Identify which cell holds the provided text, then report its [X, Y] central coordinate. 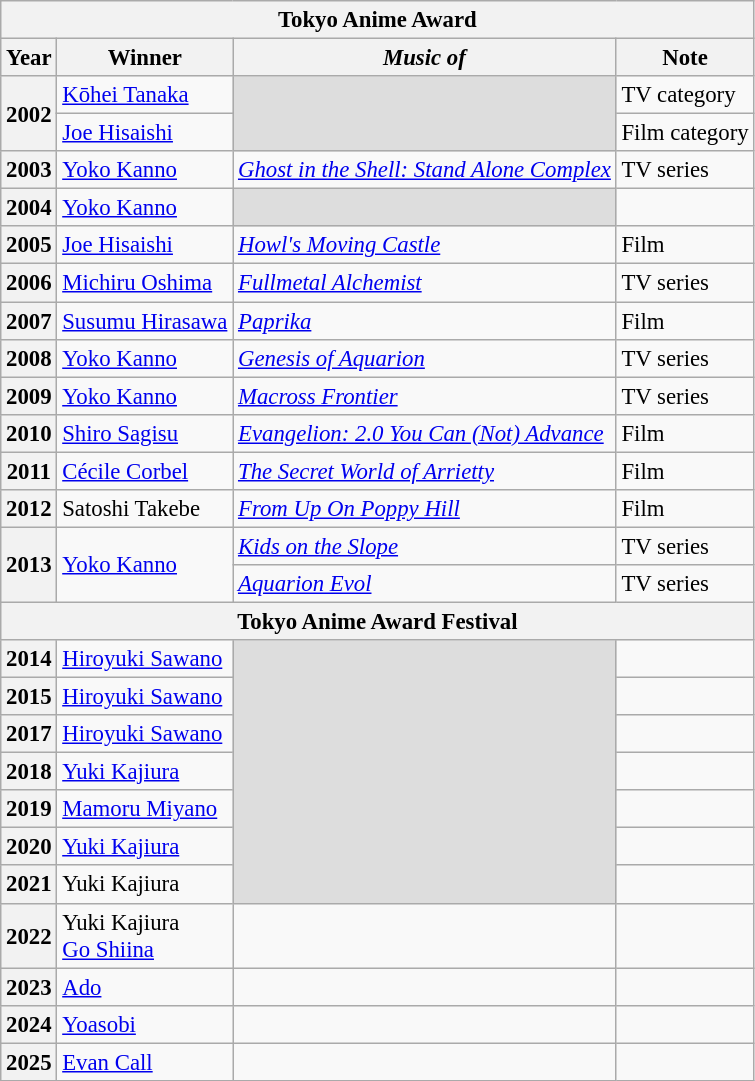
2010 [29, 433]
2005 [29, 245]
Satoshi Takebe [145, 509]
Michiru Oshima [145, 283]
2017 [29, 734]
2022 [29, 936]
2009 [29, 396]
Susumu Hirasawa [145, 321]
Yoasobi [145, 1024]
From Up On Poppy Hill [424, 509]
2002 [29, 114]
2024 [29, 1024]
TV category [685, 95]
2013 [29, 564]
Ado [145, 987]
Mamoru Miyano [145, 809]
Fullmetal Alchemist [424, 283]
2007 [29, 321]
2011 [29, 471]
Music of [424, 58]
2012 [29, 509]
2003 [29, 170]
2018 [29, 772]
2020 [29, 847]
Howl's Moving Castle [424, 245]
2006 [29, 283]
Tokyo Anime Award Festival [378, 621]
2004 [29, 208]
Aquarion Evol [424, 584]
Macross Frontier [424, 396]
2023 [29, 987]
2025 [29, 1062]
2021 [29, 885]
Ghost in the Shell: Stand Alone Complex [424, 170]
Note [685, 58]
2008 [29, 358]
Cécile Corbel [145, 471]
2014 [29, 659]
Yuki KajiuraGo Shiina [145, 936]
2019 [29, 809]
Year [29, 58]
Evan Call [145, 1062]
Tokyo Anime Award [378, 20]
Kids on the Slope [424, 546]
Evangelion: 2.0 You Can (Not) Advance [424, 433]
Paprika [424, 321]
2015 [29, 697]
The Secret World of Arrietty [424, 471]
Film category [685, 133]
Genesis of Aquarion [424, 358]
Winner [145, 58]
Kōhei Tanaka [145, 95]
Shiro Sagisu [145, 433]
